Extract the [x, y] coordinate from the center of the cell holding the provided text.  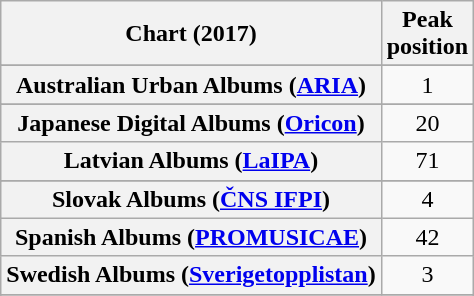
4 [427, 199]
Slovak Albums (ČNS IFPI) [191, 199]
Chart (2017) [191, 34]
3 [427, 275]
Peak position [427, 34]
Spanish Albums (PROMUSICAE) [191, 237]
1 [427, 85]
Australian Urban Albums (ARIA) [191, 85]
42 [427, 237]
Japanese Digital Albums (Oricon) [191, 123]
20 [427, 123]
Swedish Albums (Sverigetopplistan) [191, 275]
71 [427, 161]
Latvian Albums (LaIPA) [191, 161]
